Scan for the cell matching the given text and deliver its [X, Y] coordinate at center. 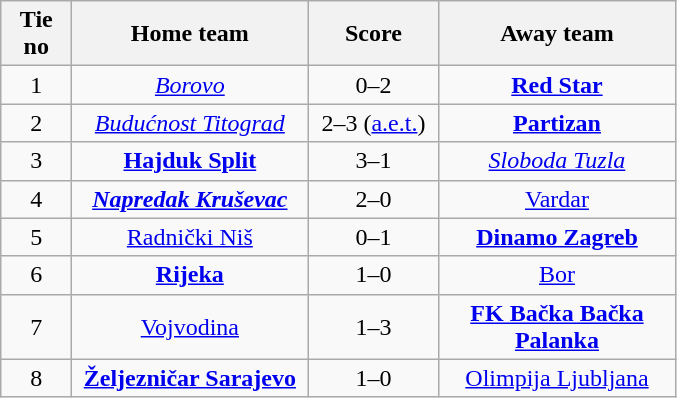
0–2 [374, 85]
Partizan [557, 123]
Red Star [557, 85]
Rijeka [190, 275]
8 [36, 378]
5 [36, 237]
Radnički Niš [190, 237]
Dinamo Zagreb [557, 237]
Score [374, 34]
Sloboda Tuzla [557, 161]
6 [36, 275]
Borovo [190, 85]
Željezničar Sarajevo [190, 378]
3 [36, 161]
Napredak Kruševac [190, 199]
2–3 (a.e.t.) [374, 123]
FK Bačka Bačka Palanka [557, 326]
7 [36, 326]
4 [36, 199]
2–0 [374, 199]
Vojvodina [190, 326]
Away team [557, 34]
Home team [190, 34]
Bor [557, 275]
Tie no [36, 34]
Hajduk Split [190, 161]
1 [36, 85]
Olimpija Ljubljana [557, 378]
2 [36, 123]
3–1 [374, 161]
Budućnost Titograd [190, 123]
Vardar [557, 199]
0–1 [374, 237]
1–3 [374, 326]
